Search for the cell housing the specified text and yield its [x, y] center coordinate. 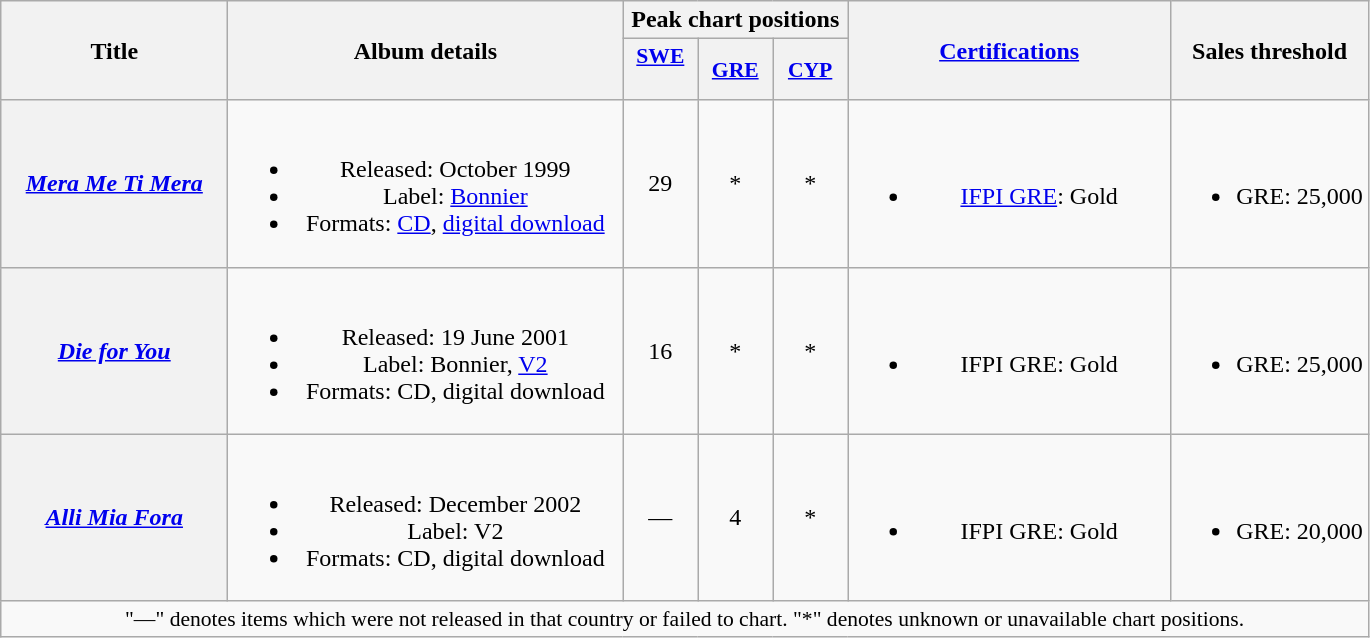
29 [660, 184]
Released: October 1999Label: BonnierFormats: CD, digital download [426, 184]
Title [114, 50]
— [660, 518]
CYP [810, 70]
GRE [736, 70]
Released: December 2002Label: V2Formats: CD, digital download [426, 518]
Album details [426, 50]
4 [736, 518]
16 [660, 350]
Alli Mia Fora [114, 518]
SWE [660, 70]
Die for You [114, 350]
Peak chart positions [736, 20]
Sales threshold [1270, 50]
Certifications [1010, 50]
Mera Me Ti Mera [114, 184]
"—" denotes items which were not released in that country or failed to chart. "*" denotes unknown or unavailable chart positions. [685, 619]
Released: 19 June 2001Label: Bonnier, V2Formats: CD, digital download [426, 350]
GRE: 20,000 [1270, 518]
